Output the [X, Y] coordinate of the center of the cell containing the given text.  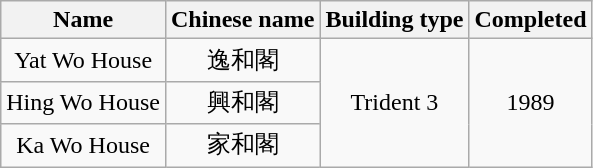
Completed [530, 20]
Hing Wo House [84, 102]
家和閣 [242, 146]
Building type [394, 20]
1989 [530, 103]
Trident 3 [394, 103]
Name [84, 20]
Ka Wo House [84, 146]
逸和閣 [242, 60]
興和閣 [242, 102]
Chinese name [242, 20]
Yat Wo House [84, 60]
